Determine the [X, Y] coordinate at the center of the cell enclosing the given text.  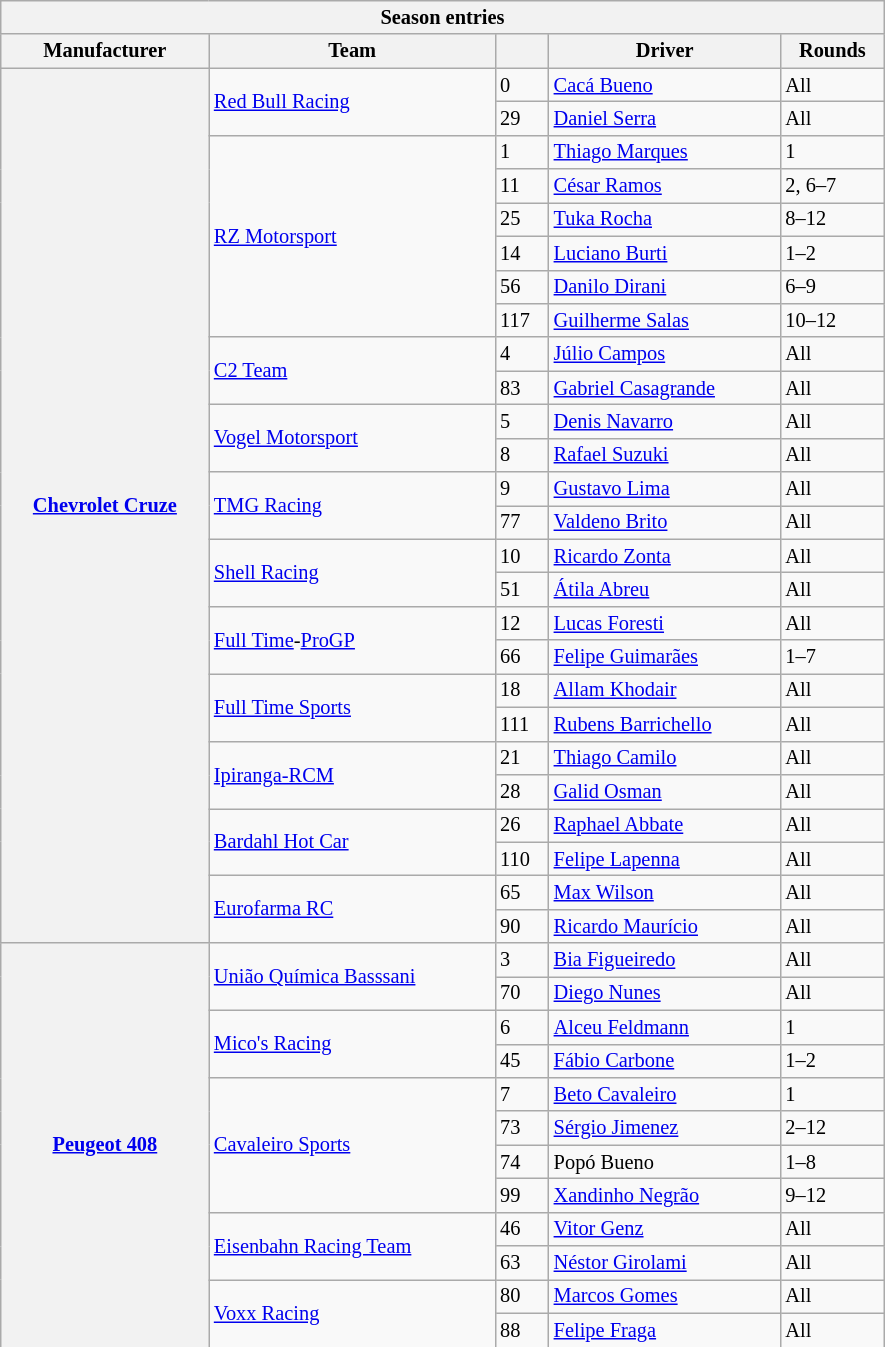
Fábio Carbone [665, 1061]
Felipe Lapenna [665, 859]
Manufacturer [105, 51]
29 [522, 118]
28 [522, 791]
Cacá Bueno [665, 85]
Ricardo Maurício [665, 926]
Rafael Suzuki [665, 455]
117 [522, 320]
7 [522, 1094]
Denis Navarro [665, 421]
RZ Motorsport [352, 236]
6–9 [832, 287]
Eurofarma RC [352, 908]
73 [522, 1128]
Rounds [832, 51]
TMG Racing [352, 506]
Luciano Burti [665, 253]
11 [522, 186]
6 [522, 1027]
Red Bull Racing [352, 102]
5 [522, 421]
56 [522, 287]
Thiago Marques [665, 152]
Bardahl Hot Car [352, 842]
Rubens Barrichello [665, 724]
26 [522, 825]
Xandinho Negrão [665, 1195]
C2 Team [352, 370]
Raphael Abbate [665, 825]
Marcos Gomes [665, 1296]
12 [522, 623]
10–12 [832, 320]
Danilo Dirani [665, 287]
Valdeno Brito [665, 522]
Néstor Girolami [665, 1263]
46 [522, 1229]
Ricardo Zonta [665, 556]
Season entries [443, 17]
21 [522, 758]
63 [522, 1263]
Daniel Serra [665, 118]
80 [522, 1296]
14 [522, 253]
Peugeot 408 [105, 1145]
Sérgio Jimenez [665, 1128]
4 [522, 354]
Átila Abreu [665, 589]
18 [522, 690]
Full Time-ProGP [352, 640]
0 [522, 85]
Cavaleiro Sports [352, 1144]
Guilherme Salas [665, 320]
Diego Nunes [665, 993]
César Ramos [665, 186]
Felipe Fraga [665, 1330]
Thiago Camilo [665, 758]
8 [522, 455]
2–12 [832, 1128]
3 [522, 960]
Tuka Rocha [665, 219]
70 [522, 993]
Vitor Genz [665, 1229]
Gabriel Casagrande [665, 388]
111 [522, 724]
66 [522, 657]
Popó Bueno [665, 1162]
Chevrolet Cruze [105, 506]
Gustavo Lima [665, 489]
99 [522, 1195]
83 [522, 388]
51 [522, 589]
Galid Osman [665, 791]
25 [522, 219]
74 [522, 1162]
65 [522, 892]
Ipiranga-RCM [352, 774]
União Química Basssani [352, 976]
110 [522, 859]
88 [522, 1330]
Full Time Sports [352, 706]
Max Wilson [665, 892]
9–12 [832, 1195]
Júlio Campos [665, 354]
Voxx Racing [352, 1312]
1–7 [832, 657]
Team [352, 51]
8–12 [832, 219]
Vogel Motorsport [352, 438]
1–8 [832, 1162]
Lucas Foresti [665, 623]
Allam Khodair [665, 690]
Bia Figueiredo [665, 960]
10 [522, 556]
Eisenbahn Racing Team [352, 1246]
Mico's Racing [352, 1044]
Alceu Feldmann [665, 1027]
9 [522, 489]
Shell Racing [352, 572]
Beto Cavaleiro [665, 1094]
45 [522, 1061]
2, 6–7 [832, 186]
Felipe Guimarães [665, 657]
90 [522, 926]
Driver [665, 51]
77 [522, 522]
